From the cell containing the given text, extract its center point as [x, y] coordinate. 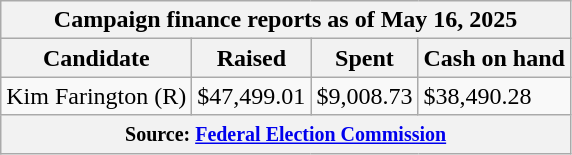
Spent [364, 58]
Kim Farington (R) [96, 96]
Cash on hand [494, 58]
$47,499.01 [252, 96]
Candidate [96, 58]
$38,490.28 [494, 96]
$9,008.73 [364, 96]
Source: Federal Election Commission [286, 134]
Campaign finance reports as of May 16, 2025 [286, 20]
Raised [252, 58]
